From the cell containing the given text, extract its center point as (X, Y) coordinate. 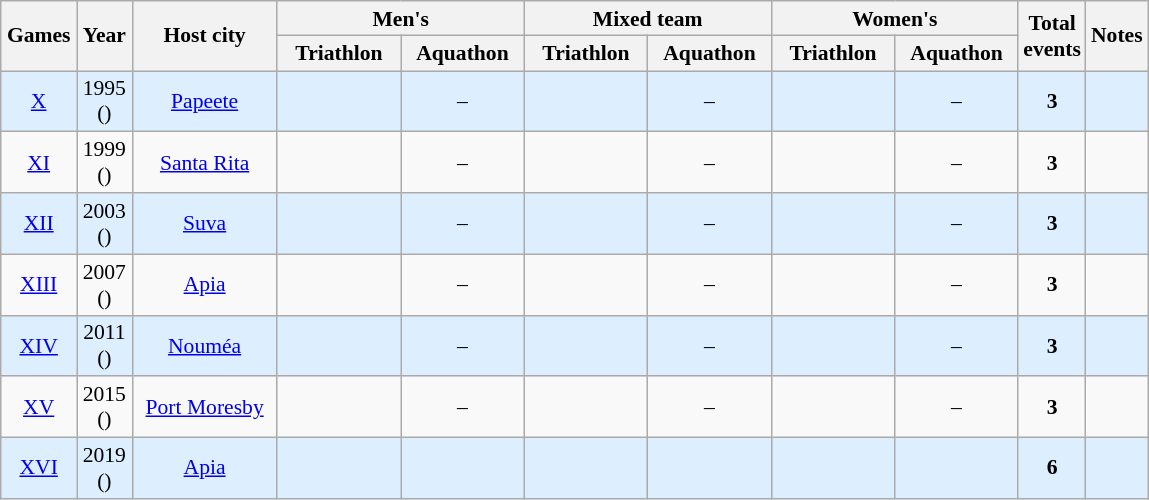
XVI (39, 468)
2007 () (104, 284)
Santa Rita (204, 162)
2019 () (104, 468)
Games (39, 36)
Papeete (204, 102)
XI (39, 162)
6 (1052, 468)
Notes (1117, 36)
XIII (39, 284)
XIV (39, 346)
Host city (204, 36)
XII (39, 224)
Year (104, 36)
1995 () (104, 102)
2011 () (104, 346)
2003 () (104, 224)
Mixed team (648, 18)
Nouméa (204, 346)
Totalevents (1052, 36)
Suva (204, 224)
Men's (400, 18)
XV (39, 408)
2015 () (104, 408)
Port Moresby (204, 408)
X (39, 102)
1999 () (104, 162)
Women's (894, 18)
